Detect which cell encompasses the target text, then output its [x, y] center coordinate. 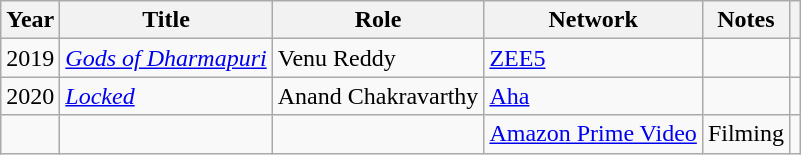
ZEE5 [593, 58]
Locked [166, 96]
Year [30, 20]
Role [378, 20]
2020 [30, 96]
2019 [30, 58]
Aha [593, 96]
Network [593, 20]
Anand Chakravarthy [378, 96]
Title [166, 20]
Amazon Prime Video [593, 134]
Notes [746, 20]
Gods of Dharmapuri [166, 58]
Filming [746, 134]
Venu Reddy [378, 58]
